Locate the cell with the specified text and output its (X, Y) center coordinate. 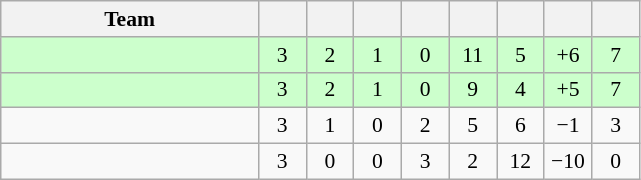
−1 (568, 126)
6 (520, 126)
12 (520, 162)
+6 (568, 55)
Team (130, 19)
−10 (568, 162)
4 (520, 90)
11 (473, 55)
+5 (568, 90)
9 (473, 90)
